Capture the cell that displays the provided text and extract its [X, Y] central coordinate. 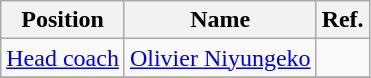
Ref. [342, 20]
Olivier Niyungeko [220, 58]
Position [63, 20]
Name [220, 20]
Head coach [63, 58]
